Pinpoint the cell where the given text exists, returning its [x, y] midpoint coordinate. 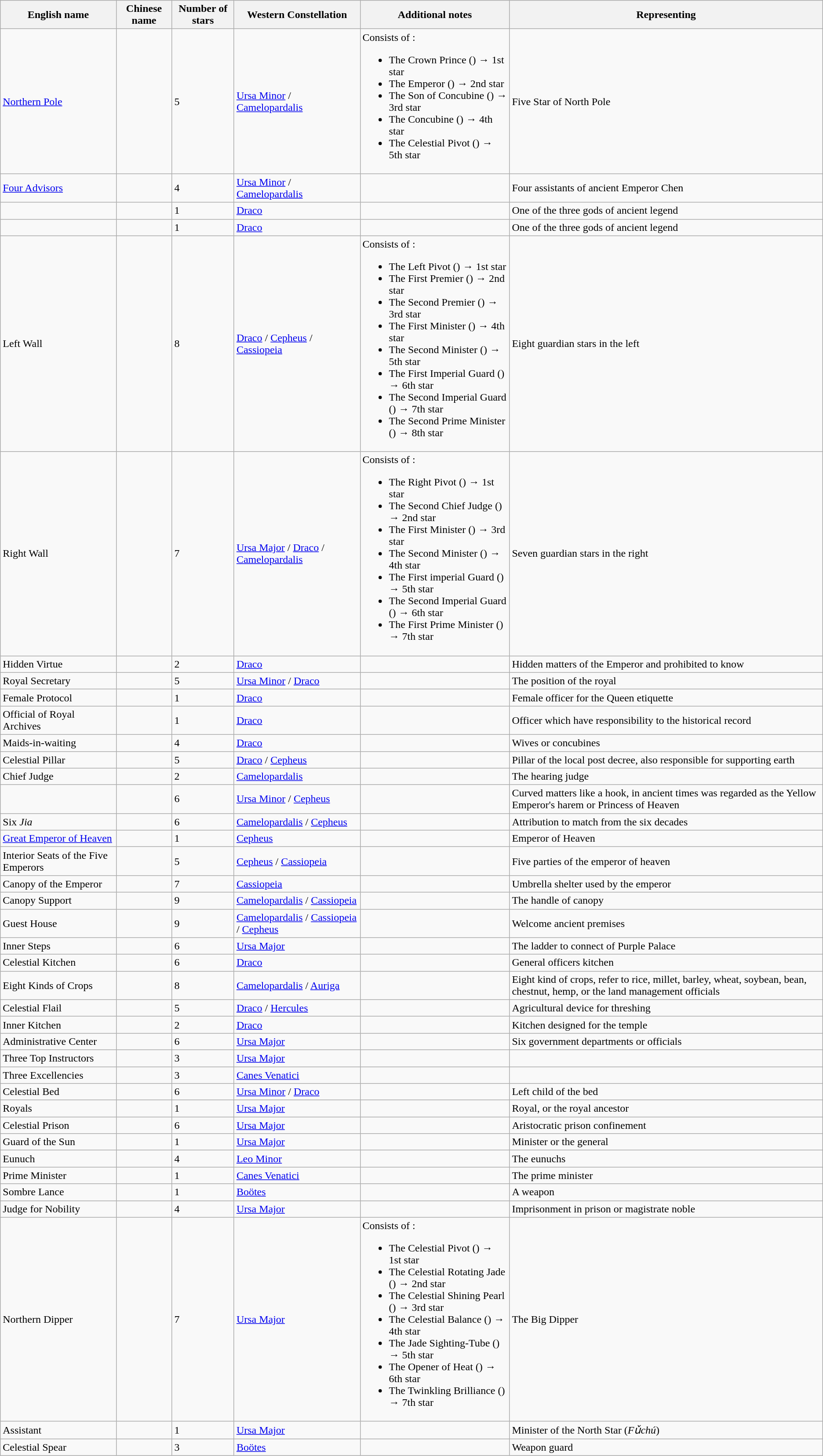
Prime Minister [58, 1175]
Sombre Lance [58, 1192]
Curved matters like a hook, in ancient times was regarded as the Yellow Emperor's harem or Princess of Heaven [666, 799]
Welcome ancient premises [666, 923]
Guest House [58, 923]
Celestial Kitchen [58, 963]
Six government departments or officials [666, 1041]
Draco / Hercules [297, 1008]
Minister of the North Star (Fǔchú) [666, 1430]
English name [58, 15]
Four assistants of ancient Emperor Chen [666, 188]
Kitchen designed for the temple [666, 1025]
Canopy of the Emperor [58, 884]
Chief Judge [58, 777]
Hidden Virtue [58, 664]
Eight Kinds of Crops [58, 985]
The handle of canopy [666, 901]
Cassiopeia [297, 884]
A weapon [666, 1192]
Eight guardian stars in the left [666, 344]
Aristocratic prison confinement [666, 1125]
Five parties of the emperor of heaven [666, 861]
Six Jia [58, 822]
Chinese name [144, 15]
Inner Steps [58, 946]
Camelopardalis / Cassiopeia [297, 901]
Canopy Support [58, 901]
Additional notes [435, 15]
Attribution to match from the six decades [666, 822]
Celestial Bed [58, 1092]
Celestial Pillar [58, 759]
Wives or concubines [666, 743]
Officer which have responsibility to the historical record [666, 720]
Ursa Major / Draco / Camelopardalis [297, 554]
Camelopardalis / Cassiopeia / Cepheus [297, 923]
Number of stars [203, 15]
Three Excellencies [58, 1075]
Camelopardalis [297, 777]
Female officer for the Queen etiquette [666, 697]
Pillar of the local post decree, also responsible for supporting earth [666, 759]
Great Emperor of Heaven [58, 839]
The eunuchs [666, 1159]
The hearing judge [666, 777]
Seven guardian stars in the right [666, 554]
The ladder to connect of Purple Palace [666, 946]
Celestial Flail [58, 1008]
Celestial Prison [58, 1125]
Eight kind of crops, refer to rice, millet, barley, wheat, soybean, bean, chestnut, hemp, or the land management officials [666, 985]
Northern Pole [58, 101]
Draco / Cepheus [297, 759]
Maids-in-waiting [58, 743]
Western Constellation [297, 15]
Camelopardalis / Cepheus [297, 822]
Guard of the Sun [58, 1142]
Female Protocol [58, 697]
Assistant [58, 1430]
Judge for Nobility [58, 1209]
Cepheus / Cassiopeia [297, 861]
Celestial Spear [58, 1447]
Agricultural device for threshing [666, 1008]
Hidden matters of the Emperor and prohibited to know [666, 664]
Right Wall [58, 554]
Ursa Minor / Cepheus [297, 799]
Five Star of North Pole [666, 101]
Northern Dipper [58, 1319]
Imprisonment in prison or magistrate noble [666, 1209]
Emperor of Heaven [666, 839]
Eunuch [58, 1159]
The position of the royal [666, 681]
Royal Secretary [58, 681]
Four Advisors [58, 188]
Minister or the general [666, 1142]
Camelopardalis / Auriga [297, 985]
Inner Kitchen [58, 1025]
Representing [666, 15]
Royal, or the royal ancestor [666, 1109]
The Big Dipper [666, 1319]
Leo Minor [297, 1159]
Left child of the bed [666, 1092]
Royals [58, 1109]
Left Wall [58, 344]
Interior Seats of the Five Emperors [58, 861]
The prime minister [666, 1175]
Administrative Center [58, 1041]
Draco / Cepheus / Cassiopeia [297, 344]
General officers kitchen [666, 963]
Official of Royal Archives [58, 720]
Cepheus [297, 839]
Three Top Instructors [58, 1058]
Umbrella shelter used by the emperor [666, 884]
Weapon guard [666, 1447]
